For the text-containing cell, return its midpoint in [X, Y] coordinate format. 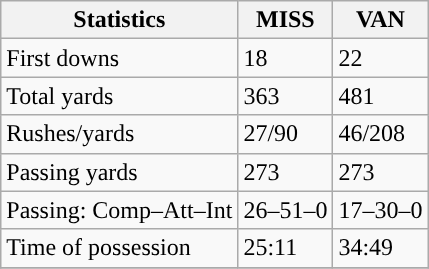
22 [380, 58]
17–30–0 [380, 210]
Time of possession [120, 248]
Rushes/yards [120, 134]
MISS [286, 20]
Passing yards [120, 172]
Passing: Comp–Att–Int [120, 210]
481 [380, 96]
Total yards [120, 96]
27/90 [286, 134]
Statistics [120, 20]
18 [286, 58]
363 [286, 96]
VAN [380, 20]
34:49 [380, 248]
First downs [120, 58]
26–51–0 [286, 210]
46/208 [380, 134]
25:11 [286, 248]
